Return the (X, Y) coordinate for the center point of the cell that contains the specified text.  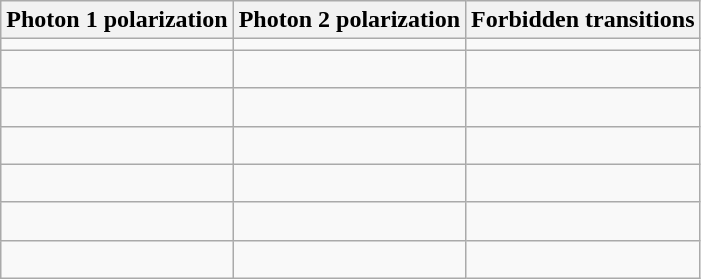
Photon 1 polarization (117, 20)
Forbidden transitions (583, 20)
Photon 2 polarization (349, 20)
